Scan for the cell matching the given text and deliver its (X, Y) coordinate at center. 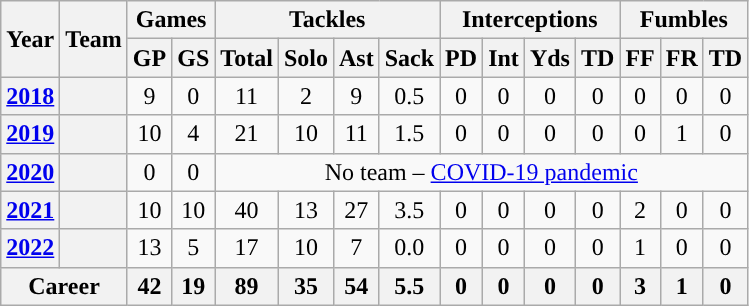
Games (170, 20)
Int (504, 58)
3.5 (409, 210)
FF (640, 58)
Year (30, 39)
7 (356, 248)
Solo (306, 58)
35 (306, 286)
2020 (30, 172)
Fumbles (684, 20)
Yds (550, 58)
89 (247, 286)
FR (682, 58)
Sack (409, 58)
0.5 (409, 96)
0.0 (409, 248)
5 (194, 248)
3 (640, 286)
PD (462, 58)
Ast (356, 58)
1.5 (409, 134)
19 (194, 286)
Team (94, 39)
42 (149, 286)
GS (194, 58)
54 (356, 286)
2018 (30, 96)
No team – COVID-19 pandemic (482, 172)
4 (194, 134)
17 (247, 248)
GP (149, 58)
21 (247, 134)
Tackles (328, 20)
Total (247, 58)
2021 (30, 210)
Career (64, 286)
2019 (30, 134)
27 (356, 210)
40 (247, 210)
Interceptions (530, 20)
5.5 (409, 286)
2022 (30, 248)
